Output the [X, Y] coordinate of the center of the cell containing the given text.  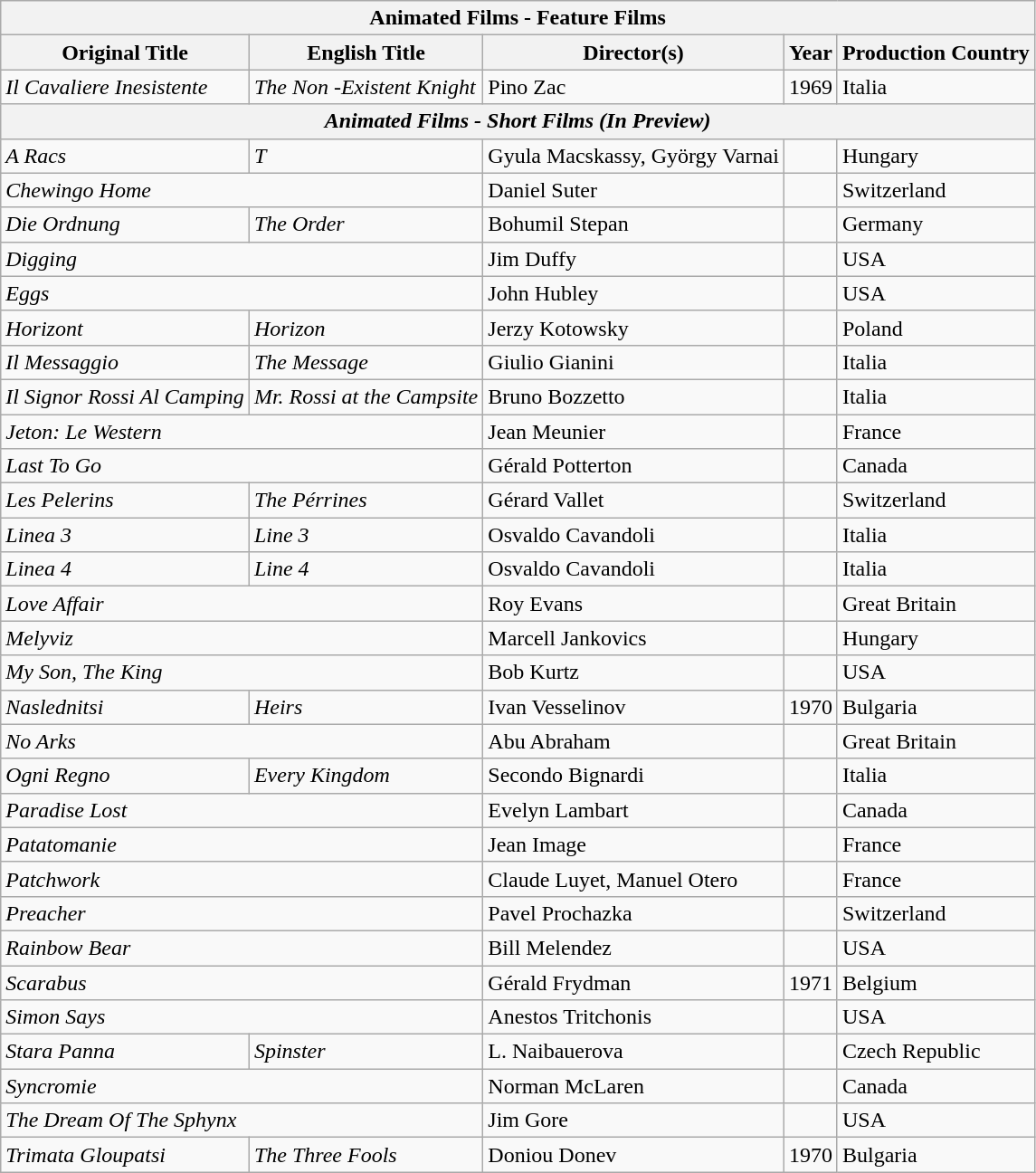
Trimata Gloupatsi [125, 1155]
L. Naibauerova [633, 1052]
Jeton: Le Western [242, 432]
Stara Panna [125, 1052]
The Non -Existent Knight [366, 87]
Syncromie [242, 1086]
Czech Republic [936, 1052]
Line 4 [366, 569]
Spinster [366, 1052]
Pino Zac [633, 87]
The Pérrines [366, 501]
Original Title [125, 52]
Roy Evans [633, 604]
The Message [366, 362]
Digging [242, 259]
Pavel Prochazka [633, 913]
Simon Says [242, 1017]
Bruno Bozzetto [633, 396]
Il Signor Rossi Al Camping [125, 396]
Scarabus [242, 982]
Patchwork [242, 879]
Naslednitsi [125, 707]
1969 [811, 87]
Love Affair [242, 604]
Il Cavaliere Inesistente [125, 87]
The Order [366, 224]
Year [811, 52]
Bill Melendez [633, 948]
Bob Kurtz [633, 672]
Director(s) [633, 52]
A Racs [125, 156]
Daniel Suter [633, 190]
Jean Meunier [633, 432]
Ivan Vesselinov [633, 707]
Linea 4 [125, 569]
Patatomanie [242, 844]
Chewingo Home [242, 190]
Horizon [366, 328]
Doniou Donev [633, 1155]
Norman McLaren [633, 1086]
Les Pelerins [125, 501]
Jean Image [633, 844]
Gérard Vallet [633, 501]
Horizont [125, 328]
Animated Films - Short Films (In Preview) [518, 121]
Line 3 [366, 535]
No Arks [242, 741]
Heirs [366, 707]
The Three Fools [366, 1155]
Anestos Tritchonis [633, 1017]
Claude Luyet, Manuel Otero [633, 879]
John Hubley [633, 293]
Evelyn Lambart [633, 810]
Paradise Lost [242, 810]
Abu Abraham [633, 741]
Preacher [242, 913]
Belgium [936, 982]
Il Messaggio [125, 362]
Jerzy Kotowsky [633, 328]
Marcell Jankovics [633, 638]
Gérald Frydman [633, 982]
Die Ordnung [125, 224]
Ogni Regno [125, 776]
1971 [811, 982]
Jim Gore [633, 1121]
Gyula Macskassy, György Varnai [633, 156]
English Title [366, 52]
Rainbow Bear [242, 948]
Germany [936, 224]
Production Country [936, 52]
Jim Duffy [633, 259]
My Son, The King [242, 672]
T [366, 156]
Secondo Bignardi [633, 776]
Last To Go [242, 466]
Eggs [242, 293]
Every Kingdom [366, 776]
Mr. Rossi at the Campsite [366, 396]
Melyviz [242, 638]
Gérald Potterton [633, 466]
Giulio Gianini [633, 362]
Poland [936, 328]
Bohumil Stepan [633, 224]
Animated Films - Feature Films [518, 18]
Linea 3 [125, 535]
The Dream Of The Sphynx [242, 1121]
